Find where the given text appears and provide that cell's center as (x, y) coordinate. 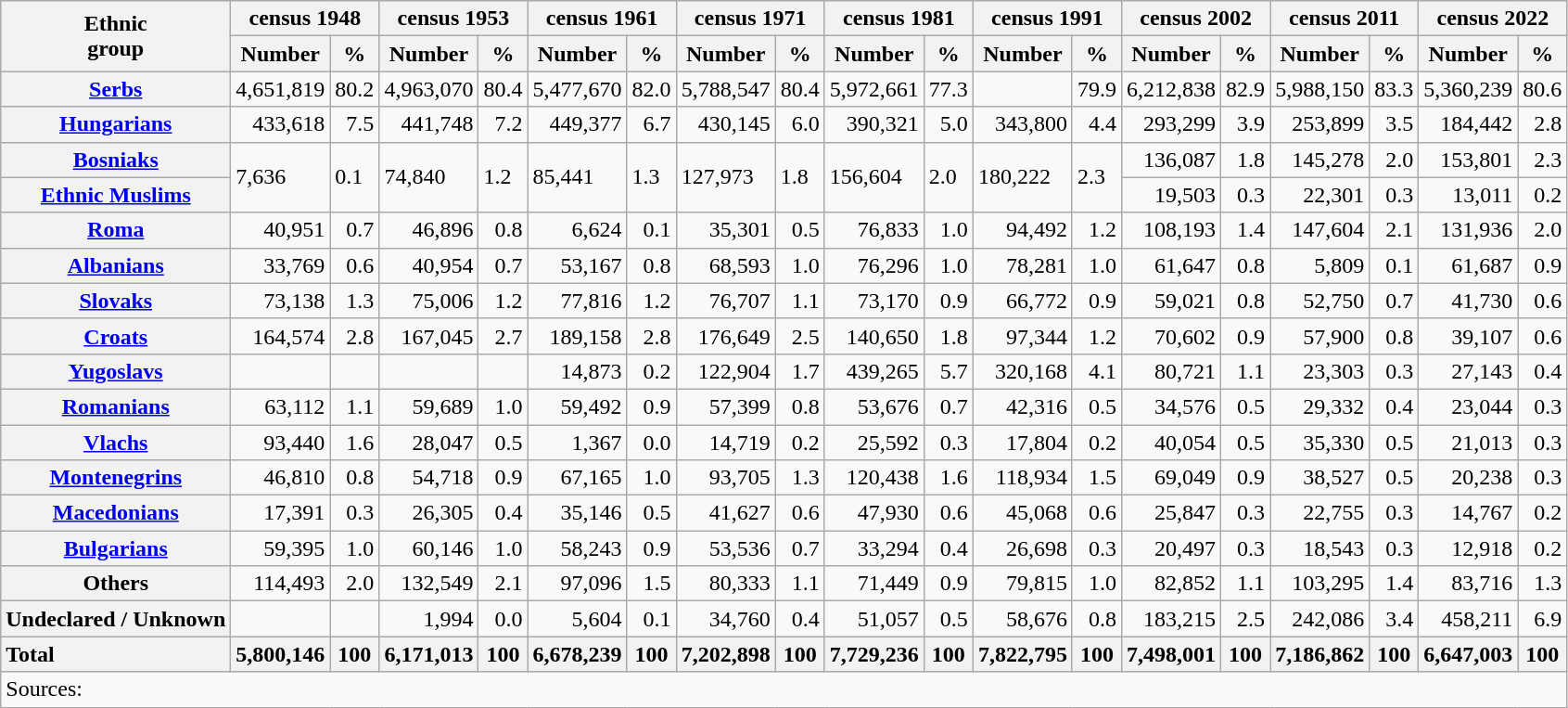
77,816 (577, 301)
Macedonians (116, 513)
74,840 (428, 177)
7.2 (503, 124)
Roma (116, 230)
343,800 (1022, 124)
5,604 (577, 619)
Slovaks (116, 301)
12,918 (1469, 548)
46,810 (280, 478)
35,146 (577, 513)
76,296 (873, 265)
5,360,239 (1469, 89)
26,698 (1022, 548)
80,721 (1172, 371)
5,809 (1320, 265)
82.9 (1246, 89)
73,170 (873, 301)
180,222 (1022, 177)
2.7 (503, 336)
97,096 (577, 584)
34,576 (1172, 406)
118,934 (1022, 478)
54,718 (428, 478)
167,045 (428, 336)
83.3 (1395, 89)
census 1971 (750, 19)
census 1953 (453, 19)
242,086 (1320, 619)
Bulgarians (116, 548)
census 1948 (305, 19)
39,107 (1469, 336)
189,158 (577, 336)
66,772 (1022, 301)
156,604 (873, 177)
77.3 (948, 89)
17,391 (280, 513)
4.4 (1096, 124)
35,301 (725, 230)
Croats (116, 336)
46,896 (428, 230)
6,678,239 (577, 654)
Undeclared / Unknown (116, 619)
7,636 (280, 177)
census 1961 (602, 19)
40,954 (428, 265)
41,627 (725, 513)
93,705 (725, 478)
132,549 (428, 584)
53,676 (873, 406)
1.7 (799, 371)
14,719 (725, 443)
Sources: (784, 689)
Vlachs (116, 443)
21,013 (1469, 443)
census 2002 (1196, 19)
28,047 (428, 443)
14,767 (1469, 513)
7.5 (354, 124)
5.0 (948, 124)
83,716 (1469, 584)
73,138 (280, 301)
5,972,661 (873, 89)
430,145 (725, 124)
Montenegrins (116, 478)
94,492 (1022, 230)
108,193 (1172, 230)
4,651,819 (280, 89)
176,649 (725, 336)
17,804 (1022, 443)
7,822,795 (1022, 654)
Hungarians (116, 124)
76,707 (725, 301)
40,054 (1172, 443)
census 1981 (899, 19)
69,049 (1172, 478)
59,689 (428, 406)
Ethnicgroup (116, 36)
390,321 (873, 124)
63,112 (280, 406)
59,021 (1172, 301)
Romanians (116, 406)
58,676 (1022, 619)
Others (116, 584)
Yugoslavs (116, 371)
145,278 (1320, 160)
79.9 (1096, 89)
Ethnic Muslims (116, 195)
27,143 (1469, 371)
25,592 (873, 443)
4,963,070 (428, 89)
71,449 (873, 584)
293,299 (1172, 124)
42,316 (1022, 406)
80.2 (354, 89)
67,165 (577, 478)
6,212,838 (1172, 89)
80,333 (725, 584)
53,167 (577, 265)
19,503 (1172, 195)
458,211 (1469, 619)
38,527 (1320, 478)
census 2011 (1345, 19)
7,498,001 (1172, 654)
33,294 (873, 548)
23,044 (1469, 406)
Total (116, 654)
75,006 (428, 301)
census 2022 (1493, 19)
122,904 (725, 371)
78,281 (1022, 265)
6,624 (577, 230)
census 1991 (1047, 19)
6,647,003 (1469, 654)
82.0 (651, 89)
20,497 (1172, 548)
1,367 (577, 443)
183,215 (1172, 619)
164,574 (280, 336)
253,899 (1320, 124)
433,618 (280, 124)
Serbs (116, 89)
41,730 (1469, 301)
23,303 (1320, 371)
127,973 (725, 177)
33,769 (280, 265)
441,748 (428, 124)
61,687 (1469, 265)
14,873 (577, 371)
82,852 (1172, 584)
3.9 (1246, 124)
57,399 (725, 406)
45,068 (1022, 513)
6,171,013 (428, 654)
120,438 (873, 478)
25,847 (1172, 513)
Albanians (116, 265)
60,146 (428, 548)
70,602 (1172, 336)
147,604 (1320, 230)
140,650 (873, 336)
80.6 (1543, 89)
47,930 (873, 513)
85,441 (577, 177)
26,305 (428, 513)
35,330 (1320, 443)
59,395 (280, 548)
114,493 (280, 584)
6.9 (1543, 619)
76,833 (873, 230)
7,202,898 (725, 654)
6.0 (799, 124)
449,377 (577, 124)
5,477,670 (577, 89)
5.7 (948, 371)
1,994 (428, 619)
97,344 (1022, 336)
20,238 (1469, 478)
61,647 (1172, 265)
439,265 (873, 371)
4.1 (1096, 371)
29,332 (1320, 406)
5,988,150 (1320, 89)
34,760 (725, 619)
103,295 (1320, 584)
57,900 (1320, 336)
6.7 (651, 124)
3.5 (1395, 124)
13,011 (1469, 195)
52,750 (1320, 301)
22,755 (1320, 513)
3.4 (1395, 619)
22,301 (1320, 195)
7,186,862 (1320, 654)
184,442 (1469, 124)
51,057 (873, 619)
68,593 (725, 265)
79,815 (1022, 584)
153,801 (1469, 160)
320,168 (1022, 371)
5,788,547 (725, 89)
93,440 (280, 443)
5,800,146 (280, 654)
40,951 (280, 230)
136,087 (1172, 160)
58,243 (577, 548)
59,492 (577, 406)
7,729,236 (873, 654)
53,536 (725, 548)
131,936 (1469, 230)
18,543 (1320, 548)
Bosniaks (116, 160)
